Identify which cell holds the provided text, then report its [X, Y] central coordinate. 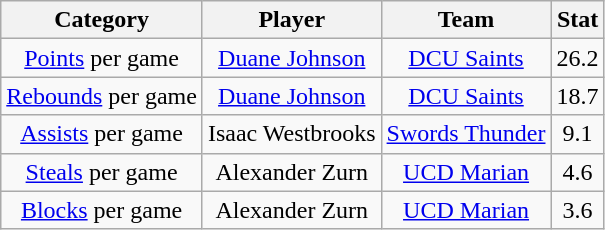
Player [292, 20]
Rebounds per game [102, 96]
Assists per game [102, 134]
4.6 [578, 172]
18.7 [578, 96]
26.2 [578, 58]
3.6 [578, 210]
Category [102, 20]
Stat [578, 20]
Blocks per game [102, 210]
9.1 [578, 134]
Steals per game [102, 172]
Isaac Westbrooks [292, 134]
Swords Thunder [466, 134]
Team [466, 20]
Points per game [102, 58]
